Scan for the cell matching the given text and deliver its [X, Y] coordinate at center. 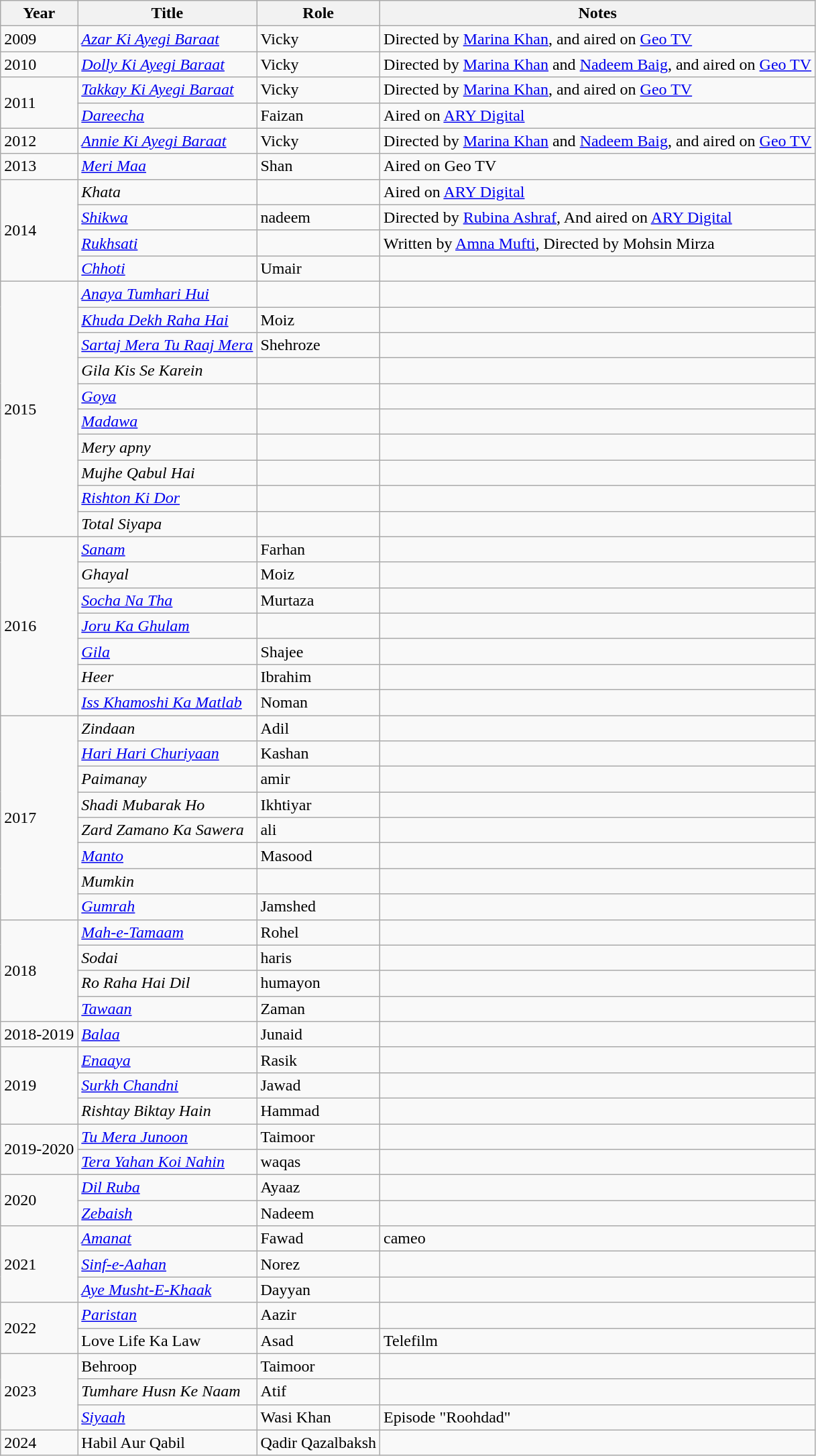
Fawad [318, 1239]
Gumrah [168, 907]
Shadi Mubarak Ho [168, 805]
Ikhtiyar [318, 805]
ali [318, 830]
Farhan [318, 549]
Love Life Ka Law [168, 1341]
Meri Maa [168, 166]
Aired on Geo TV [598, 166]
Chhoti [168, 268]
Rishtay Biktay Hain [168, 1111]
Shan [318, 166]
2009 [39, 39]
cameo [598, 1239]
Murtaza [318, 600]
Tu Mera Junoon [168, 1137]
Madawa [168, 422]
Joru Ka Ghulam [168, 626]
Khata [168, 192]
Asad [318, 1341]
Ro Raha Hai Dil [168, 983]
2016 [39, 626]
Noman [318, 702]
Norez [318, 1264]
Habil Aur Qabil [168, 1443]
Ibrahim [318, 677]
Manto [168, 856]
Khuda Dekh Raha Hai [168, 320]
Tera Yahan Koi Nahin [168, 1162]
Zebaish [168, 1213]
Wasi Khan [318, 1417]
Heer [168, 677]
2015 [39, 409]
Dareecha [168, 115]
Faizan [318, 115]
2018-2019 [39, 1034]
amir [318, 779]
Year [39, 13]
Rukhsati [168, 243]
Surkh Chandni [168, 1085]
Rishton Ki Dor [168, 498]
Ghayal [168, 575]
Dolly Ki Ayegi Baraat [168, 64]
Adil [318, 728]
humayon [318, 983]
Umair [318, 268]
Anaya Tumhari Hui [168, 294]
haris [318, 958]
Notes [598, 13]
Qadir Qazalbaksh [318, 1443]
Masood [318, 856]
Amanat [168, 1239]
Hammad [318, 1111]
Mery apny [168, 447]
Sanam [168, 549]
Mujhe Qabul Hai [168, 473]
Atif [318, 1392]
Zaman [318, 1009]
Directed by Rubina Ashraf, And aired on ARY Digital [598, 217]
Zindaan [168, 728]
Episode "Roohdad" [598, 1417]
Enaaya [168, 1060]
2019-2020 [39, 1150]
Shehroze [318, 345]
2019 [39, 1085]
nadeem [318, 217]
Sinf-e-Aahan [168, 1264]
Role [318, 13]
Tawaan [168, 1009]
Title [168, 13]
2021 [39, 1264]
2018 [39, 970]
Goya [168, 396]
Shikwa [168, 217]
Balaa [168, 1034]
2020 [39, 1200]
Gila [168, 651]
Tumhare Husn Ke Naam [168, 1392]
2011 [39, 103]
waqas [318, 1162]
2010 [39, 64]
Annie Ki Ayegi Baraat [168, 141]
2013 [39, 166]
2012 [39, 141]
Ayaaz [318, 1188]
2022 [39, 1328]
2017 [39, 817]
Paimanay [168, 779]
Written by Amna Mufti, Directed by Mohsin Mirza [598, 243]
Total Siyapa [168, 524]
Telefilm [598, 1341]
Mah-e-Tamaam [168, 932]
Dayyan [318, 1290]
Azar Ki Ayegi Baraat [168, 39]
Jamshed [318, 907]
Kashan [318, 754]
Zard Zamano Ka Sawera [168, 830]
Sartaj Mera Tu Raaj Mera [168, 345]
Gila Kis Se Karein [168, 371]
Mumkin [168, 881]
2014 [39, 230]
Iss Khamoshi Ka Matlab [168, 702]
Aazir [318, 1315]
Nadeem [318, 1213]
Hari Hari Churiyaan [168, 754]
Aye Musht-E-Khaak [168, 1290]
Dil Ruba [168, 1188]
Siyaah [168, 1417]
Paristan [168, 1315]
2024 [39, 1443]
2023 [39, 1392]
Sodai [168, 958]
Junaid [318, 1034]
Behroop [168, 1366]
Jawad [318, 1085]
Takkay Ki Ayegi Baraat [168, 90]
Rasik [318, 1060]
Shajee [318, 651]
Socha Na Tha [168, 600]
Rohel [318, 932]
